Locate the cell with the specified text and output its [X, Y] center coordinate. 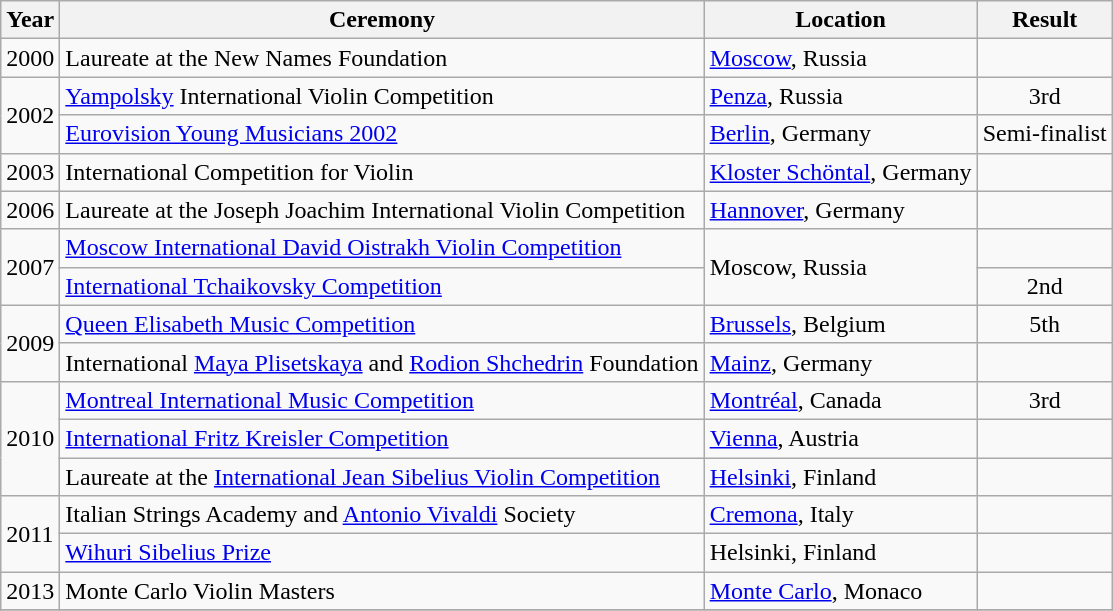
Montréal, Canada [840, 400]
Semi-finalist [1044, 134]
Result [1044, 20]
5th [1044, 324]
Laureate at the Joseph Joachim International Violin Competition [382, 210]
Moscow International David Oistrakh Violin Competition [382, 248]
Monte Carlo, Monaco [840, 591]
Eurovision Young Musicians 2002 [382, 134]
Ceremony [382, 20]
Laureate at the New Names Foundation [382, 58]
2010 [30, 438]
International Tchaikovsky Competition [382, 286]
International Fritz Kreisler Competition [382, 438]
Yampolsky International Violin Competition [382, 96]
Queen Elisabeth Music Competition [382, 324]
Kloster Schöntal, Germany [840, 172]
Location [840, 20]
2013 [30, 591]
Wihuri Sibelius Prize [382, 553]
2006 [30, 210]
Italian Strings Academy and Antonio Vivaldi Society [382, 515]
International Maya Plisetskaya and Rodion Shchedrin Foundation [382, 362]
Mainz, Germany [840, 362]
Montreal International Music Competition [382, 400]
2002 [30, 115]
2011 [30, 534]
2009 [30, 343]
2nd [1044, 286]
International Competition for Violin [382, 172]
Berlin, Germany [840, 134]
Laureate at the International Jean Sibelius Violin Competition [382, 477]
2000 [30, 58]
Year [30, 20]
Monte Carlo Violin Masters [382, 591]
Brussels, Belgium [840, 324]
2003 [30, 172]
2007 [30, 267]
Cremona, Italy [840, 515]
Vienna, Austria [840, 438]
Penza, Russia [840, 96]
Hannover, Germany [840, 210]
